Search for the cell housing the specified text and yield its (X, Y) center coordinate. 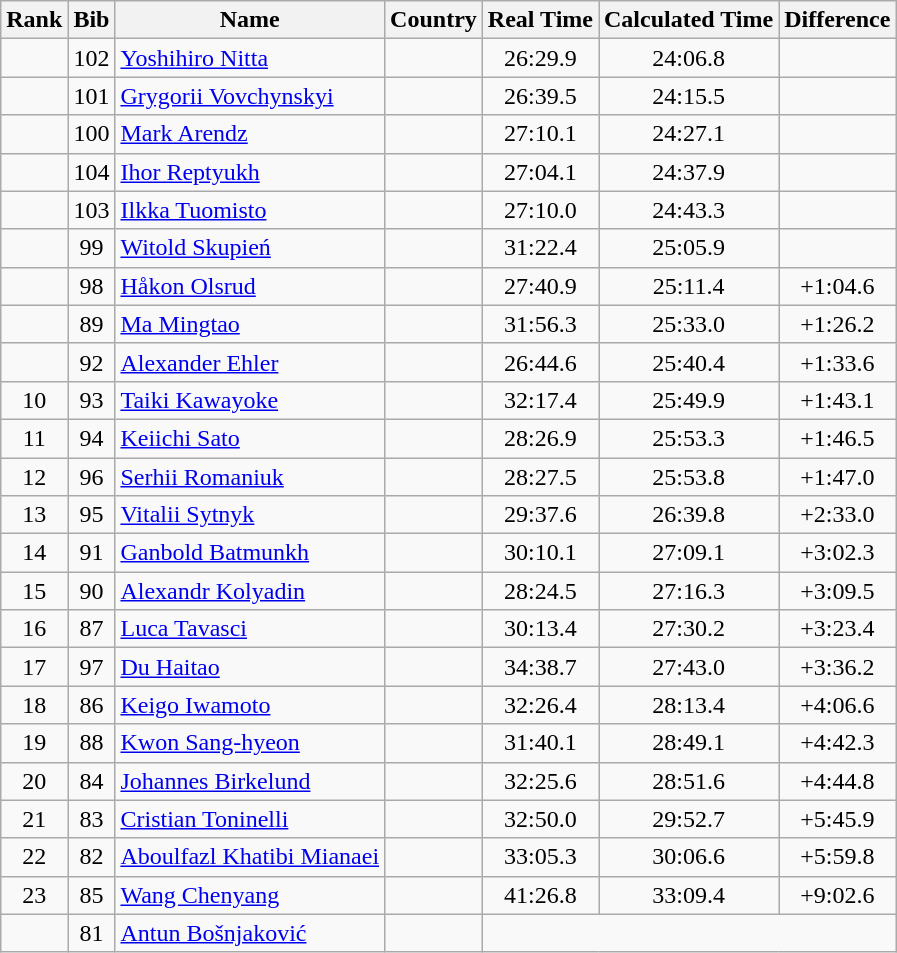
31:56.3 (540, 324)
27:10.0 (540, 210)
27:16.3 (688, 591)
23 (34, 895)
11 (34, 438)
90 (92, 591)
92 (92, 362)
21 (34, 819)
28:13.4 (688, 705)
+5:59.8 (838, 857)
25:40.4 (688, 362)
84 (92, 781)
16 (34, 629)
Luca Tavasci (250, 629)
Keigo Iwamoto (250, 705)
Kwon Sang-hyeon (250, 743)
Alexandr Kolyadin (250, 591)
Serhii Romaniuk (250, 477)
18 (34, 705)
29:52.7 (688, 819)
25:11.4 (688, 286)
17 (34, 667)
Calculated Time (688, 20)
32:25.6 (540, 781)
101 (92, 96)
104 (92, 172)
26:44.6 (540, 362)
Grygorii Vovchynskyi (250, 96)
102 (92, 58)
32:50.0 (540, 819)
91 (92, 553)
24:43.3 (688, 210)
24:15.5 (688, 96)
+3:36.2 (838, 667)
Rank (34, 20)
30:06.6 (688, 857)
24:27.1 (688, 134)
20 (34, 781)
31:22.4 (540, 248)
29:37.6 (540, 515)
+3:23.4 (838, 629)
28:49.1 (688, 743)
41:26.8 (540, 895)
Keiichi Sato (250, 438)
27:09.1 (688, 553)
Ilkka Tuomisto (250, 210)
28:26.9 (540, 438)
Witold Skupień (250, 248)
Yoshihiro Nitta (250, 58)
Antun Bošnjaković (250, 933)
14 (34, 553)
13 (34, 515)
Bib (92, 20)
Håkon Olsrud (250, 286)
27:40.9 (540, 286)
Ma Mingtao (250, 324)
26:39.5 (540, 96)
93 (92, 400)
33:09.4 (688, 895)
Country (434, 20)
Cristian Toninelli (250, 819)
Aboulfazl Khatibi Mianaei (250, 857)
27:43.0 (688, 667)
95 (92, 515)
+4:06.6 (838, 705)
24:37.9 (688, 172)
32:17.4 (540, 400)
+4:42.3 (838, 743)
15 (34, 591)
25:53.3 (688, 438)
+1:46.5 (838, 438)
24:06.8 (688, 58)
82 (92, 857)
83 (92, 819)
+3:09.5 (838, 591)
30:10.1 (540, 553)
33:05.3 (540, 857)
89 (92, 324)
86 (92, 705)
Du Haitao (250, 667)
28:24.5 (540, 591)
30:13.4 (540, 629)
25:53.8 (688, 477)
34:38.7 (540, 667)
31:40.1 (540, 743)
+3:02.3 (838, 553)
28:51.6 (688, 781)
10 (34, 400)
81 (92, 933)
88 (92, 743)
Taiki Kawayoke (250, 400)
85 (92, 895)
25:05.9 (688, 248)
Mark Arendz (250, 134)
25:49.9 (688, 400)
32:26.4 (540, 705)
26:39.8 (688, 515)
12 (34, 477)
99 (92, 248)
94 (92, 438)
27:04.1 (540, 172)
27:30.2 (688, 629)
+1:26.2 (838, 324)
19 (34, 743)
+1:47.0 (838, 477)
+1:33.6 (838, 362)
+1:43.1 (838, 400)
+5:45.9 (838, 819)
100 (92, 134)
+4:44.8 (838, 781)
Real Time (540, 20)
Difference (838, 20)
96 (92, 477)
98 (92, 286)
Wang Chenyang (250, 895)
Ihor Reptyukh (250, 172)
27:10.1 (540, 134)
Name (250, 20)
Vitalii Sytnyk (250, 515)
28:27.5 (540, 477)
97 (92, 667)
Johannes Birkelund (250, 781)
87 (92, 629)
22 (34, 857)
+2:33.0 (838, 515)
103 (92, 210)
25:33.0 (688, 324)
+1:04.6 (838, 286)
26:29.9 (540, 58)
+9:02.6 (838, 895)
Alexander Ehler (250, 362)
Ganbold Batmunkh (250, 553)
